For the text-containing cell, return its midpoint in [x, y] coordinate format. 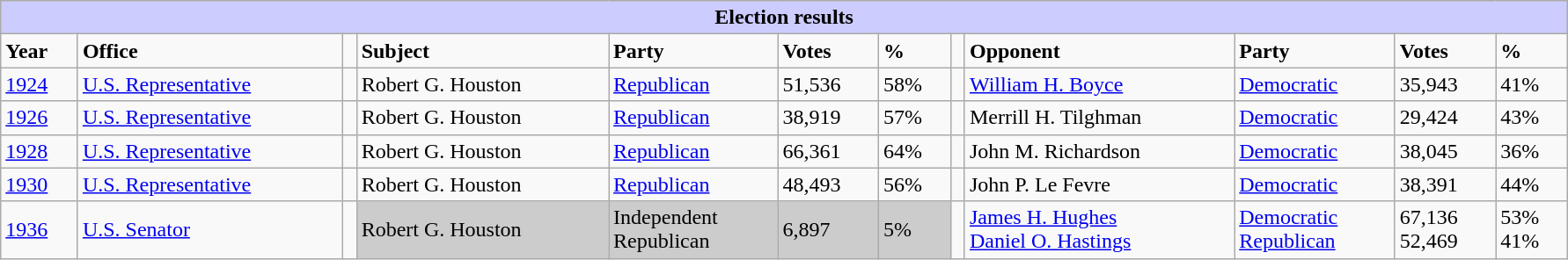
DemocraticRepublican [1315, 230]
Office [209, 51]
1926 [40, 118]
John M. Richardson [1099, 151]
56% [914, 184]
5% [914, 230]
29,424 [1445, 118]
U.S. Senator [209, 230]
Merrill H. Tilghman [1099, 118]
1924 [40, 84]
44% [1532, 184]
48,493 [828, 184]
Election results [785, 18]
51,536 [828, 84]
38,391 [1445, 184]
1928 [40, 151]
53%41% [1532, 230]
John P. Le Fevre [1099, 184]
William H. Boyce [1099, 84]
41% [1532, 84]
57% [914, 118]
6,897 [828, 230]
35,943 [1445, 84]
38,045 [1445, 151]
1936 [40, 230]
43% [1532, 118]
58% [914, 84]
67,13652,469 [1445, 230]
Subject [482, 51]
James H. HughesDaniel O. Hastings [1099, 230]
36% [1532, 151]
66,361 [828, 151]
1930 [40, 184]
38,919 [828, 118]
Year [40, 51]
64% [914, 151]
Opponent [1099, 51]
IndependentRepublican [693, 230]
